Identify which cell holds the provided text, then report its [x, y] central coordinate. 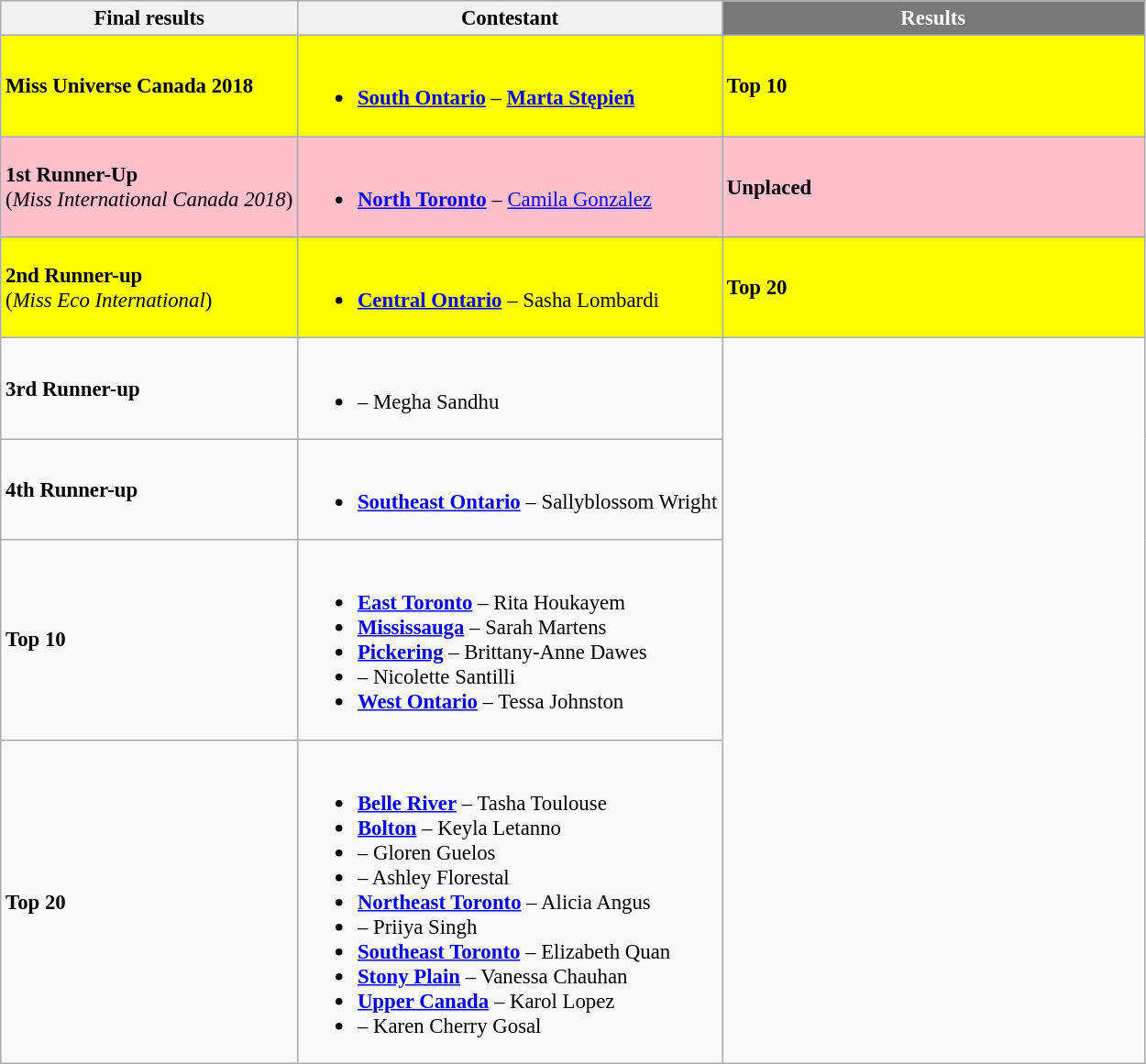
East Toronto – Rita Houkayem Mississauga – Sarah Martens Pickering – Brittany-Anne Dawes – Nicolette Santilli West Ontario – Tessa Johnston [510, 640]
Unplaced [933, 187]
Final results [149, 18]
4th Runner-up [149, 489]
Results [933, 18]
Miss Universe Canada 2018 [149, 86]
1st Runner-Up (Miss International Canada 2018) [149, 187]
South Ontario – Marta Stępień [510, 86]
Southeast Ontario – Sallyblossom Wright [510, 489]
North Toronto – Camila Gonzalez [510, 187]
– Megha Sandhu [510, 389]
Contestant [510, 18]
3rd Runner-up [149, 389]
2nd Runner-up (Miss Eco International) [149, 288]
Central Ontario – Sasha Lombardi [510, 288]
